Identify which cell holds the provided text, then report its (x, y) central coordinate. 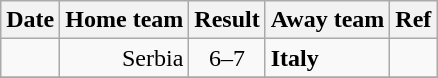
Result (227, 20)
Serbia (124, 58)
6–7 (227, 58)
Home team (124, 20)
Ref (414, 20)
Italy (328, 58)
Date (30, 20)
Away team (328, 20)
